Locate the cell with the specified text and output its [X, Y] center coordinate. 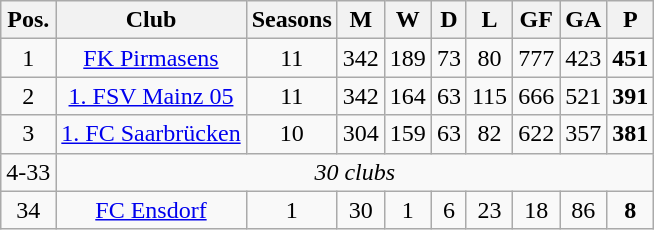
159 [408, 134]
P [630, 20]
Pos. [28, 20]
6 [448, 210]
80 [489, 58]
M [360, 20]
777 [536, 58]
666 [536, 96]
34 [28, 210]
73 [448, 58]
FC Ensdorf [151, 210]
GF [536, 20]
82 [489, 134]
30 [360, 210]
115 [489, 96]
357 [584, 134]
304 [360, 134]
451 [630, 58]
8 [630, 210]
23 [489, 210]
1. FC Saarbrücken [151, 134]
521 [584, 96]
622 [536, 134]
2 [28, 96]
18 [536, 210]
W [408, 20]
FK Pirmasens [151, 58]
D [448, 20]
86 [584, 210]
189 [408, 58]
1. FSV Mainz 05 [151, 96]
30 clubs [355, 172]
381 [630, 134]
391 [630, 96]
Club [151, 20]
3 [28, 134]
164 [408, 96]
4-33 [28, 172]
423 [584, 58]
Seasons [292, 20]
10 [292, 134]
GA [584, 20]
L [489, 20]
